Identify which cell holds the provided text, then report its (X, Y) central coordinate. 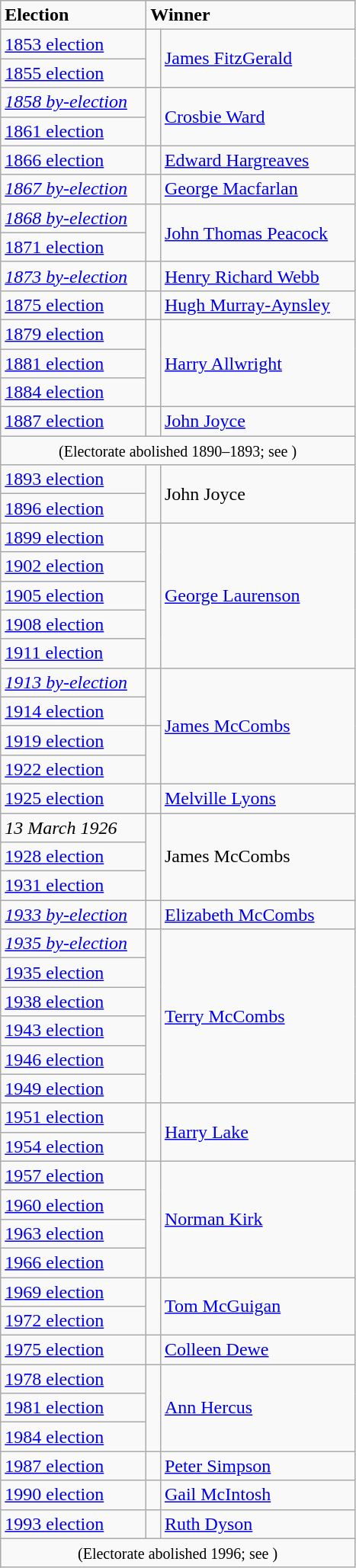
1853 election (73, 44)
Peter Simpson (258, 1466)
1875 election (73, 305)
1931 election (73, 886)
Ruth Dyson (258, 1524)
1899 election (73, 537)
1978 election (73, 1379)
1966 election (73, 1262)
1984 election (73, 1437)
1855 election (73, 73)
George Macfarlan (258, 189)
(Electorate abolished 1890–1893; see ) (178, 451)
1943 election (73, 1031)
1861 election (73, 131)
1938 election (73, 1002)
1935 election (73, 973)
1911 election (73, 653)
1987 election (73, 1466)
1969 election (73, 1292)
Ann Hercus (258, 1408)
1919 election (73, 740)
1972 election (73, 1321)
1957 election (73, 1175)
1960 election (73, 1204)
Norman Kirk (258, 1219)
1884 election (73, 393)
1963 election (73, 1233)
1925 election (73, 798)
1879 election (73, 334)
Colleen Dewe (258, 1350)
Edward Hargreaves (258, 160)
1866 election (73, 160)
1990 election (73, 1495)
1871 election (73, 247)
Gail McIntosh (258, 1495)
1946 election (73, 1060)
Tom McGuigan (258, 1307)
Elizabeth McCombs (258, 915)
1993 election (73, 1524)
Winner (251, 15)
Election (73, 15)
13 March 1926 (73, 827)
1868 by-election (73, 218)
Harry Allwright (258, 363)
Crosbie Ward (258, 117)
1867 by-election (73, 189)
1975 election (73, 1350)
1893 election (73, 479)
1905 election (73, 595)
1951 election (73, 1117)
1896 election (73, 508)
Terry McCombs (258, 1016)
Melville Lyons (258, 798)
1908 election (73, 624)
George Laurenson (258, 595)
1922 election (73, 769)
1914 election (73, 711)
John Thomas Peacock (258, 232)
1913 by-election (73, 682)
1935 by-election (73, 944)
1887 election (73, 422)
1902 election (73, 566)
1949 election (73, 1089)
1873 by-election (73, 276)
1954 election (73, 1146)
1881 election (73, 364)
(Electorate abolished 1996; see ) (178, 1553)
Henry Richard Webb (258, 276)
1981 election (73, 1408)
1858 by-election (73, 102)
1933 by-election (73, 915)
Harry Lake (258, 1132)
James FitzGerald (258, 59)
Hugh Murray-Aynsley (258, 305)
1928 election (73, 857)
